Determine the [x, y] coordinate at the center of the cell enclosing the given text.  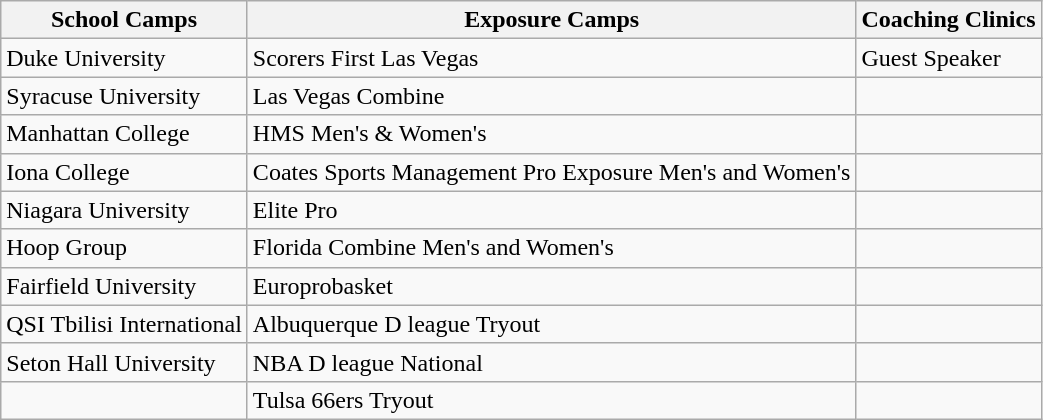
Las Vegas Combine [552, 96]
Exposure Camps [552, 20]
Albuquerque D league Tryout [552, 324]
Scorers First Las Vegas [552, 58]
NBA D league National [552, 362]
Tulsa 66ers Tryout [552, 400]
Fairfield University [124, 286]
Elite Pro [552, 210]
Manhattan College [124, 134]
Niagara University [124, 210]
Guest Speaker [948, 58]
Duke University [124, 58]
Coates Sports Management Pro Exposure Men's and Women's [552, 172]
Europrobasket [552, 286]
Coaching Clinics [948, 20]
HMS Men's & Women's [552, 134]
School Camps [124, 20]
Iona College [124, 172]
QSI Tbilisi International [124, 324]
Hoop Group [124, 248]
Syracuse University [124, 96]
Seton Hall University [124, 362]
Florida Combine Men's and Women's [552, 248]
